Determine the (x, y) coordinate at the center of the cell enclosing the given text.  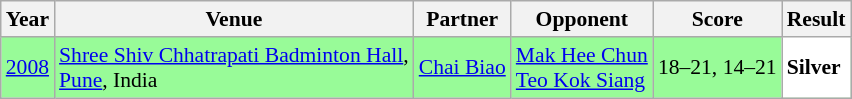
Venue (234, 19)
18–21, 14–21 (718, 68)
2008 (28, 68)
Year (28, 19)
Result (816, 19)
Silver (816, 68)
Shree Shiv Chhatrapati Badminton Hall,Pune, India (234, 68)
Opponent (582, 19)
Partner (462, 19)
Mak Hee Chun Teo Kok Siang (582, 68)
Chai Biao (462, 68)
Score (718, 19)
